Return [x, y] of the center of cell containing provided text 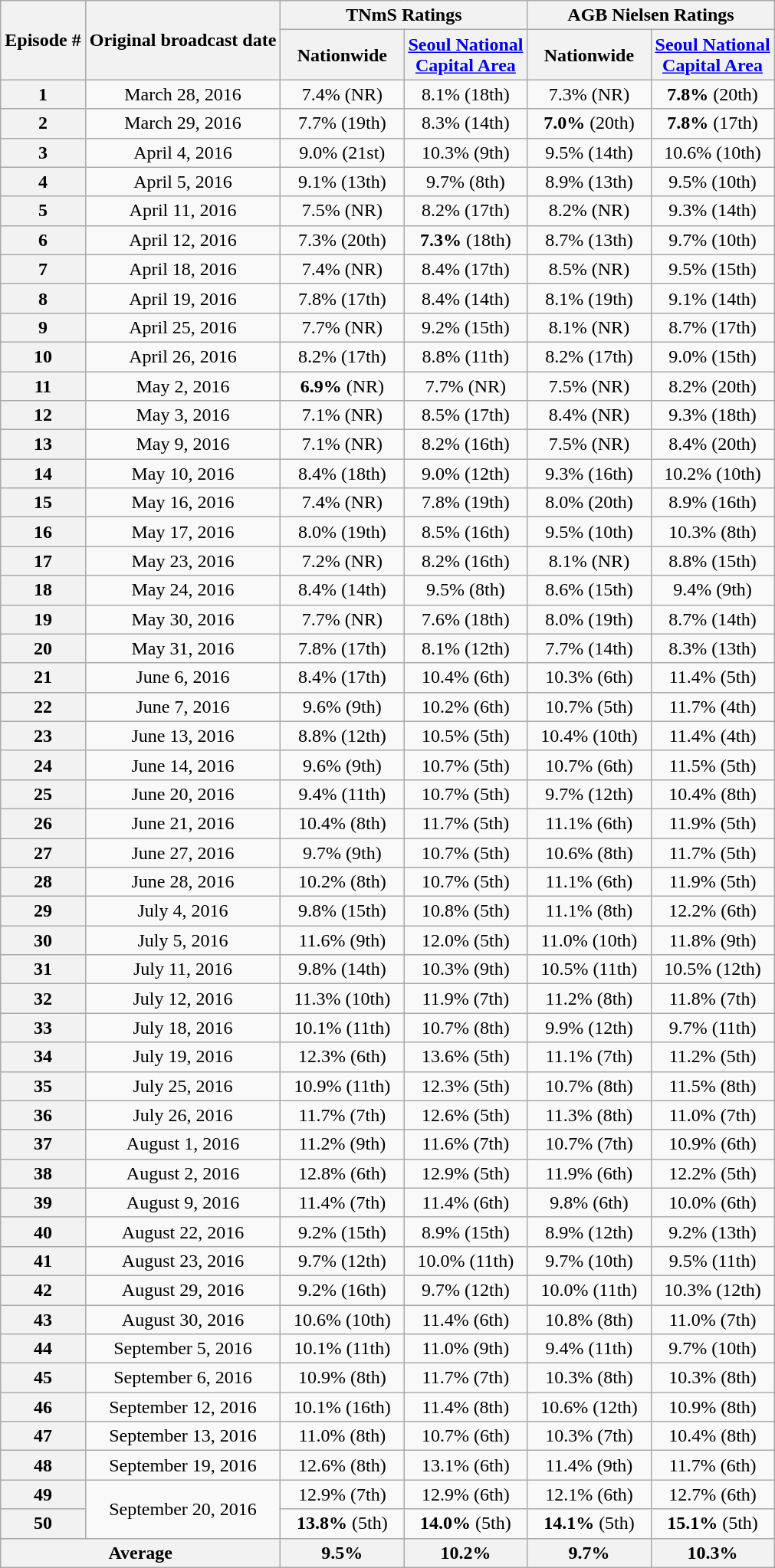
10 [43, 356]
August 1, 2016 [182, 1144]
July 12, 2016 [182, 999]
9.2% (16th) [342, 1290]
24 [43, 765]
1 [43, 94]
8.5% (16th) [466, 532]
22 [43, 707]
8.4% (NR) [589, 415]
June 7, 2016 [182, 707]
10.5% (11th) [589, 969]
38 [43, 1173]
11.3% (8th) [589, 1115]
March 29, 2016 [182, 123]
27 [43, 853]
9.7% (11th) [713, 1028]
29 [43, 911]
July 18, 2016 [182, 1028]
15.1% (5th) [713, 1524]
25 [43, 794]
11.9% (7th) [466, 999]
21 [43, 677]
12.9% (7th) [342, 1494]
7 [43, 269]
11.4% (5th) [713, 677]
34 [43, 1057]
9.2% (13th) [713, 1232]
8.7% (13th) [589, 240]
11.0% (8th) [342, 1436]
28 [43, 882]
18 [43, 590]
44 [43, 1349]
11.0% (10th) [589, 940]
8.2% (20th) [713, 385]
8.5% (17th) [466, 415]
40 [43, 1232]
AGB Nielsen Ratings [651, 15]
11.5% (8th) [713, 1086]
14 [43, 474]
8 [43, 298]
33 [43, 1028]
10.0% (6th) [713, 1202]
7.6% (18th) [466, 619]
9.3% (14th) [713, 211]
11.0% (9th) [466, 1349]
15 [43, 503]
9.8% (15th) [342, 911]
11.8% (9th) [713, 940]
August 23, 2016 [182, 1261]
10.2% [466, 1553]
7.3% (NR) [589, 94]
11.1% (8th) [589, 911]
July 26, 2016 [182, 1115]
10.4% (6th) [466, 677]
13.6% (5th) [466, 1057]
11.7% (4th) [713, 707]
April 19, 2016 [182, 298]
April 26, 2016 [182, 356]
20 [43, 648]
9.5% (15th) [713, 269]
9.5% (11th) [713, 1261]
9.5% [342, 1553]
12.1% (6th) [589, 1494]
12.3% (6th) [342, 1057]
May 17, 2016 [182, 532]
June 14, 2016 [182, 765]
9.0% (12th) [466, 474]
8.9% (15th) [466, 1232]
7.7% (14th) [589, 648]
7.7% (19th) [342, 123]
June 28, 2016 [182, 882]
8.5% (NR) [589, 269]
2 [43, 123]
8.4% (18th) [342, 474]
12.2% (6th) [713, 911]
17 [43, 561]
8.7% (17th) [713, 327]
July 4, 2016 [182, 911]
9.1% (14th) [713, 298]
43 [43, 1319]
TNmS Ratings [404, 15]
9.4% (9th) [713, 590]
11.5% (5th) [713, 765]
June 6, 2016 [182, 677]
8.0% (20th) [589, 503]
10.8% (5th) [466, 911]
April 11, 2016 [182, 211]
September 6, 2016 [182, 1378]
May 23, 2016 [182, 561]
April 18, 2016 [182, 269]
10.3% [713, 1553]
7.3% (18th) [466, 240]
July 5, 2016 [182, 940]
46 [43, 1407]
7.8% (19th) [466, 503]
12 [43, 415]
May 3, 2016 [182, 415]
September 20, 2016 [182, 1509]
10.2% (10th) [713, 474]
June 27, 2016 [182, 853]
30 [43, 940]
9.5% (8th) [466, 590]
8.9% (16th) [713, 503]
37 [43, 1144]
7.2% (NR) [342, 561]
11.9% (6th) [589, 1173]
August 29, 2016 [182, 1290]
11.8% (7th) [713, 999]
12.9% (5th) [466, 1173]
13.8% (5th) [342, 1524]
8.6% (15th) [589, 590]
9 [43, 327]
45 [43, 1378]
12.9% (6th) [466, 1494]
8.8% (12th) [342, 736]
35 [43, 1086]
July 11, 2016 [182, 969]
May 24, 2016 [182, 590]
9.8% (6th) [589, 1202]
14.1% (5th) [589, 1524]
7.3% (20th) [342, 240]
9.7% [589, 1553]
July 19, 2016 [182, 1057]
April 4, 2016 [182, 153]
10.8% (8th) [589, 1319]
36 [43, 1115]
May 2, 2016 [182, 385]
10.9% (11th) [342, 1086]
September 13, 2016 [182, 1436]
31 [43, 969]
10.3% (12th) [713, 1290]
May 9, 2016 [182, 444]
9.1% (13th) [342, 182]
11.1% (7th) [589, 1057]
26 [43, 823]
8.1% (19th) [589, 298]
8.8% (11th) [466, 356]
9.8% (14th) [342, 969]
12.2% (5th) [713, 1173]
August 22, 2016 [182, 1232]
10.2% (6th) [466, 707]
8.1% (12th) [466, 648]
12.6% (5th) [466, 1115]
42 [43, 1290]
March 28, 2016 [182, 94]
12.7% (6th) [713, 1494]
10.5% (5th) [466, 736]
11.2% (9th) [342, 1144]
13 [43, 444]
8.3% (13th) [713, 648]
41 [43, 1261]
39 [43, 1202]
47 [43, 1436]
19 [43, 619]
16 [43, 532]
9.7% (9th) [342, 853]
June 13, 2016 [182, 736]
7.0% (20th) [589, 123]
May 30, 2016 [182, 619]
Original broadcast date [182, 40]
4 [43, 182]
September 5, 2016 [182, 1349]
11.4% (4th) [713, 736]
9.9% (12th) [589, 1028]
10.3% (7th) [589, 1436]
50 [43, 1524]
8.9% (12th) [589, 1232]
23 [43, 736]
13.1% (6th) [466, 1465]
April 25, 2016 [182, 327]
12.6% (8th) [342, 1465]
11.3% (10th) [342, 999]
6 [43, 240]
10.2% (8th) [342, 882]
9.3% (16th) [589, 474]
8.3% (14th) [466, 123]
8.2% (NR) [589, 211]
9.3% (18th) [713, 415]
10.5% (12th) [713, 969]
11.6% (7th) [466, 1144]
June 21, 2016 [182, 823]
9.5% (14th) [589, 153]
September 19, 2016 [182, 1465]
9.7% (8th) [466, 182]
12.3% (5th) [466, 1086]
8.8% (15th) [713, 561]
11.2% (8th) [589, 999]
Episode # [43, 40]
April 12, 2016 [182, 240]
May 16, 2016 [182, 503]
July 25, 2016 [182, 1086]
9.0% (15th) [713, 356]
11.4% (8th) [466, 1407]
10.7% (7th) [589, 1144]
9.0% (21st) [342, 153]
8.9% (13th) [589, 182]
12.8% (6th) [342, 1173]
8.4% (20th) [713, 444]
12.0% (5th) [466, 940]
April 5, 2016 [182, 182]
10.6% (12th) [589, 1407]
May 10, 2016 [182, 474]
11.2% (5th) [713, 1057]
11.6% (9th) [342, 940]
7.8% (20th) [713, 94]
September 12, 2016 [182, 1407]
10.6% (8th) [589, 853]
Average [141, 1553]
8.1% (18th) [466, 94]
August 2, 2016 [182, 1173]
May 31, 2016 [182, 648]
10.3% (6th) [589, 677]
49 [43, 1494]
32 [43, 999]
August 30, 2016 [182, 1319]
3 [43, 153]
6.9% (NR) [342, 385]
48 [43, 1465]
8.7% (14th) [713, 619]
11.4% (7th) [342, 1202]
11.4% (9th) [589, 1465]
14.0% (5th) [466, 1524]
10.1% (16th) [342, 1407]
10.4% (10th) [589, 736]
11 [43, 385]
11.7% (6th) [713, 1465]
June 20, 2016 [182, 794]
5 [43, 211]
10.9% (6th) [713, 1144]
August 9, 2016 [182, 1202]
